Output the (X, Y) coordinate of the center of the cell containing the given text.  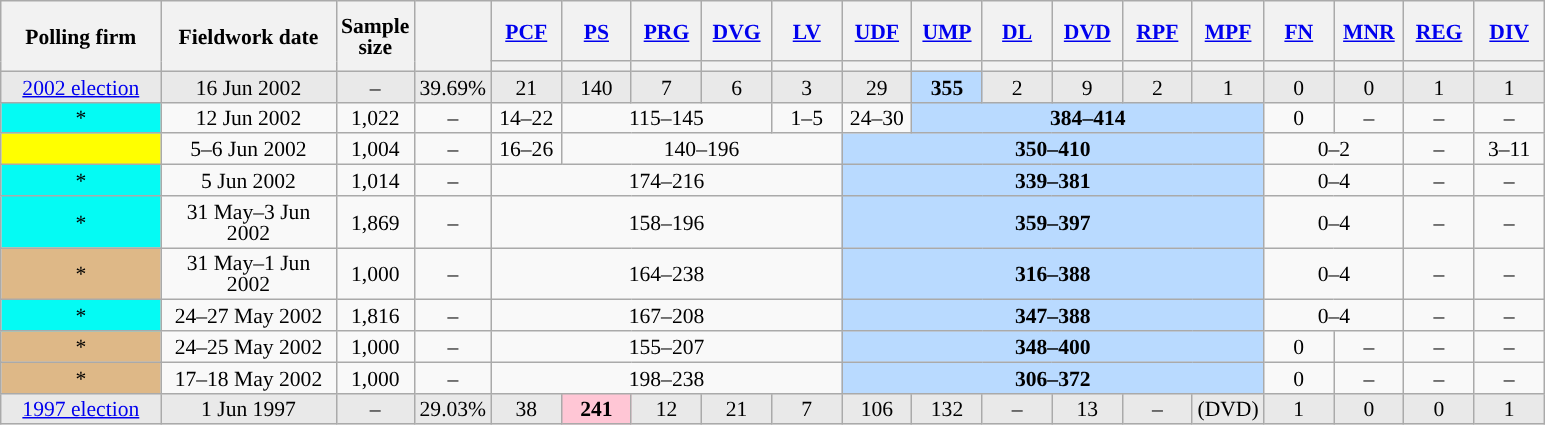
241 (596, 408)
31 May–3 Jun 2002 (248, 222)
DIV (1509, 31)
PS (596, 31)
12 (666, 408)
140 (596, 86)
(DVD) (1228, 408)
Samplesize (375, 36)
Fieldwork date (248, 36)
115–145 (666, 118)
Polling firm (81, 36)
16 Jun 2002 (248, 86)
6 (737, 86)
5–6 Jun 2002 (248, 150)
24–25 May 2002 (248, 346)
REG (1439, 31)
5 Jun 2002 (248, 180)
306–372 (1053, 378)
FN (1299, 31)
29 (877, 86)
1,816 (375, 316)
167–208 (666, 316)
LV (807, 31)
1,869 (375, 222)
164–238 (666, 274)
198–238 (666, 378)
174–216 (666, 180)
1997 election (81, 408)
DL (1017, 31)
13 (1087, 408)
39.69% (452, 86)
339–381 (1053, 180)
106 (877, 408)
348–400 (1053, 346)
1–5 (807, 118)
31 May–1 Jun 2002 (248, 274)
9 (1087, 86)
PCF (526, 31)
3–11 (1509, 150)
1,014 (375, 180)
350–410 (1053, 150)
RPF (1157, 31)
DVG (737, 31)
UDF (877, 31)
24–27 May 2002 (248, 316)
12 Jun 2002 (248, 118)
0–2 (1334, 150)
355 (947, 86)
29.03% (452, 408)
158–196 (666, 222)
14–22 (526, 118)
PRG (666, 31)
359–397 (1053, 222)
347–388 (1053, 316)
2002 election (81, 86)
132 (947, 408)
316–388 (1053, 274)
MNR (1369, 31)
MPF (1228, 31)
1 Jun 1997 (248, 408)
155–207 (666, 346)
24–30 (877, 118)
38 (526, 408)
384–414 (1088, 118)
1,004 (375, 150)
16–26 (526, 150)
DVD (1087, 31)
3 (807, 86)
UMP (947, 31)
140–196 (701, 150)
17–18 May 2002 (248, 378)
1,022 (375, 118)
